Scan for the cell matching the given text and deliver its [x, y] coordinate at center. 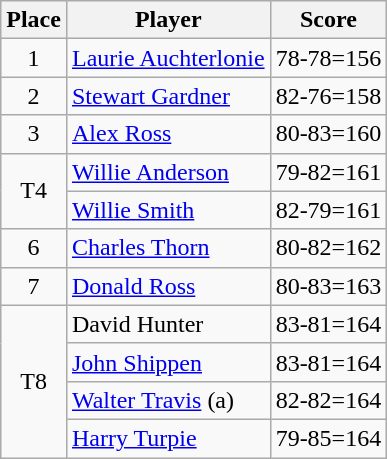
2 [34, 96]
82-79=161 [328, 210]
David Hunter [168, 324]
80-83=160 [328, 134]
82-76=158 [328, 96]
82-82=164 [328, 400]
80-82=162 [328, 248]
Stewart Gardner [168, 96]
6 [34, 248]
Harry Turpie [168, 438]
Player [168, 20]
79-85=164 [328, 438]
Willie Anderson [168, 172]
78-78=156 [328, 58]
Alex Ross [168, 134]
79-82=161 [328, 172]
7 [34, 286]
T4 [34, 191]
Score [328, 20]
Place [34, 20]
T8 [34, 381]
Charles Thorn [168, 248]
Willie Smith [168, 210]
3 [34, 134]
1 [34, 58]
Walter Travis (a) [168, 400]
80-83=163 [328, 286]
Donald Ross [168, 286]
Laurie Auchterlonie [168, 58]
John Shippen [168, 362]
